Provide the (X, Y) coordinate of the cell's center where the given text is located.  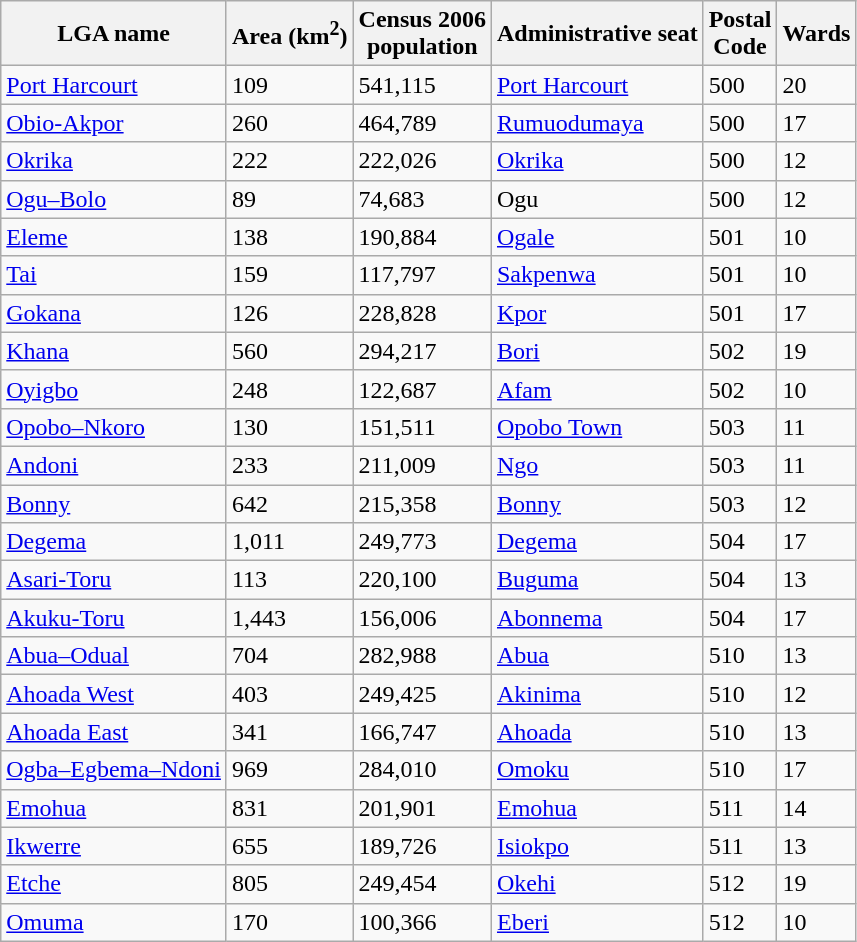
Khana (114, 351)
341 (290, 732)
Ahoada East (114, 732)
Opobo Town (597, 427)
126 (290, 313)
Kpor (597, 313)
233 (290, 465)
560 (290, 351)
Abua–Odual (114, 656)
284,010 (422, 770)
215,358 (422, 503)
Ogale (597, 237)
642 (290, 503)
Oyigbo (114, 389)
Eleme (114, 237)
109 (290, 85)
704 (290, 656)
541,115 (422, 85)
969 (290, 770)
Okehi (597, 884)
Etche (114, 884)
Ogu–Bolo (114, 199)
130 (290, 427)
211,009 (422, 465)
831 (290, 808)
Abua (597, 656)
Sakpenwa (597, 275)
89 (290, 199)
Administrative seat (597, 34)
122,687 (422, 389)
464,789 (422, 123)
170 (290, 922)
Rumuodumaya (597, 123)
156,006 (422, 618)
294,217 (422, 351)
100,366 (422, 922)
159 (290, 275)
1,443 (290, 618)
Asari-Toru (114, 580)
Akuku-Toru (114, 618)
Afam (597, 389)
Omuma (114, 922)
Buguma (597, 580)
Census 2006 population (422, 34)
805 (290, 884)
Akinima (597, 694)
249,773 (422, 542)
222,026 (422, 161)
Gokana (114, 313)
Omoku (597, 770)
249,425 (422, 694)
190,884 (422, 237)
Abonnema (597, 618)
74,683 (422, 199)
282,988 (422, 656)
260 (290, 123)
201,901 (422, 808)
151,511 (422, 427)
1,011 (290, 542)
20 (816, 85)
166,747 (422, 732)
Opobo–Nkoro (114, 427)
LGA name (114, 34)
Area (km2) (290, 34)
PostalCode (740, 34)
403 (290, 694)
189,726 (422, 846)
Ikwerre (114, 846)
117,797 (422, 275)
222 (290, 161)
Eberi (597, 922)
14 (816, 808)
Ngo (597, 465)
655 (290, 846)
Obio-Akpor (114, 123)
Tai (114, 275)
Wards (816, 34)
228,828 (422, 313)
248 (290, 389)
138 (290, 237)
Ogba–Egbema–Ndoni (114, 770)
Ahoada West (114, 694)
Isiokpo (597, 846)
Ahoada (597, 732)
113 (290, 580)
Bori (597, 351)
249,454 (422, 884)
Ogu (597, 199)
Andoni (114, 465)
220,100 (422, 580)
